Return the (X, Y) coordinate for the center point of the cell that contains the specified text.  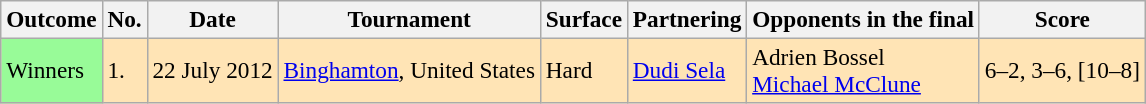
No. (124, 19)
Adrien Bossel Michael McClune (864, 70)
1. (124, 70)
Outcome (52, 19)
Date (212, 19)
Binghamton, United States (409, 70)
Surface (584, 19)
Winners (52, 70)
Partnering (686, 19)
Score (1062, 19)
22 July 2012 (212, 70)
Tournament (409, 19)
6–2, 3–6, [10–8] (1062, 70)
Dudi Sela (686, 70)
Opponents in the final (864, 19)
Hard (584, 70)
